Pinpoint the cell where the given text exists, returning its (X, Y) midpoint coordinate. 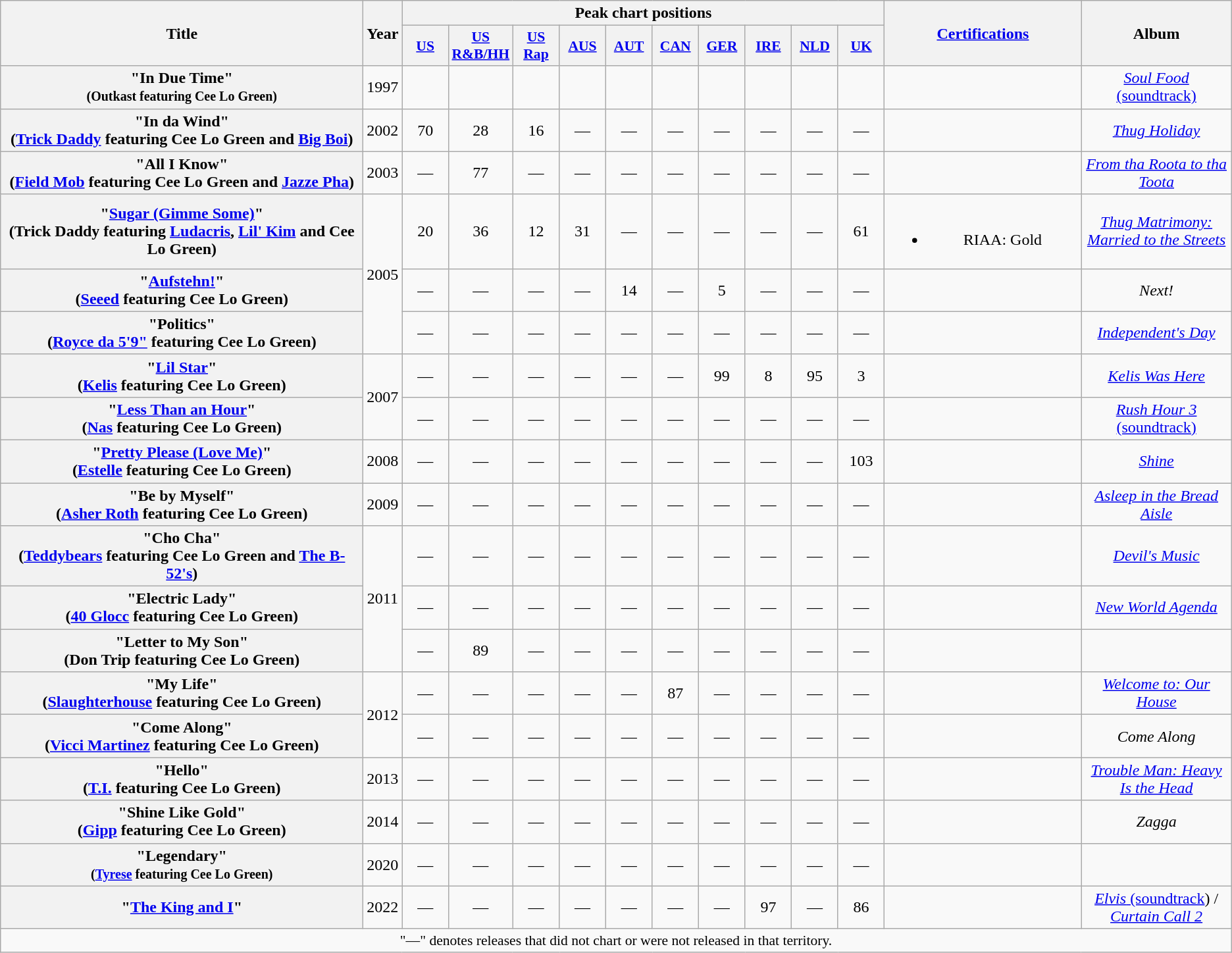
Devil's Music (1156, 556)
2002 (383, 130)
Elvis (soundtrack) / Curtain Call 2 (1156, 907)
2020 (383, 865)
From tha Roota to tha Toota (1156, 172)
AUS (583, 46)
Year (383, 33)
"Shine Like Gold"(Gipp featuring Cee Lo Green) (182, 821)
Zagga (1156, 821)
Thug Holiday (1156, 130)
Album (1156, 33)
CAN (675, 46)
"Pretty Please (Love Me)"(Estelle featuring Cee Lo Green) (182, 461)
Certifications (983, 33)
103 (861, 461)
New World Agenda (1156, 608)
"Legendary"(Tyrese featuring Cee Lo Green) (182, 865)
"Cho Cha"(Teddybears featuring Cee Lo Green and The B-52's) (182, 556)
Thug Matrimony: Married to the Streets (1156, 232)
5 (723, 290)
"Sugar (Gimme Some)"(Trick Daddy featuring Ludacris, Lil' Kim and Cee Lo Green) (182, 232)
US (425, 46)
"The King and I" (182, 907)
Independent's Day (1156, 333)
"In da Wind"(Trick Daddy featuring Cee Lo Green and Big Boi) (182, 130)
"Be by Myself"(Asher Roth featuring Cee Lo Green) (182, 504)
28 (480, 130)
"My Life"(Slaughterhouse featuring Cee Lo Green) (182, 694)
"Electric Lady"(40 Glocc featuring Cee Lo Green) (182, 608)
2012 (383, 715)
1997 (383, 87)
99 (723, 375)
"Less Than an Hour"(Nas featuring Cee Lo Green) (182, 419)
89 (480, 650)
20 (425, 232)
Peak chart positions (644, 13)
77 (480, 172)
2003 (383, 172)
USRap (536, 46)
36 (480, 232)
Soul Food (soundtrack) (1156, 87)
Asleep in the Bread Aisle (1156, 504)
Next! (1156, 290)
Come Along (1156, 736)
2005 (383, 274)
86 (861, 907)
2008 (383, 461)
Welcome to: Our House (1156, 694)
Rush Hour 3 (soundtrack) (1156, 419)
97 (769, 907)
"Letter to My Son"(Don Trip featuring Cee Lo Green) (182, 650)
2013 (383, 779)
2011 (383, 599)
"Come Along"(Vicci Martinez featuring Cee Lo Green) (182, 736)
"—" denotes releases that did not chart or were not released in that territory. (616, 940)
"All I Know"(Field Mob featuring Cee Lo Green and Jazze Pha) (182, 172)
31 (583, 232)
3 (861, 375)
2007 (383, 397)
AUT (629, 46)
"Lil Star"(Kelis featuring Cee Lo Green) (182, 375)
UK (861, 46)
IRE (769, 46)
GER (723, 46)
"Aufstehn!"(Seeed featuring Cee Lo Green) (182, 290)
"In Due Time"(Outkast featuring Cee Lo Green) (182, 87)
2022 (383, 907)
NLD (815, 46)
8 (769, 375)
14 (629, 290)
RIAA: Gold (983, 232)
70 (425, 130)
2014 (383, 821)
"Politics"(Royce da 5'9" featuring Cee Lo Green) (182, 333)
16 (536, 130)
95 (815, 375)
Title (182, 33)
Trouble Man: Heavy Is the Head (1156, 779)
Kelis Was Here (1156, 375)
12 (536, 232)
2009 (383, 504)
Shine (1156, 461)
USR&B/HH (480, 46)
61 (861, 232)
87 (675, 694)
"Hello"(T.I. featuring Cee Lo Green) (182, 779)
